Locate the cell with the specified text and output its [x, y] center coordinate. 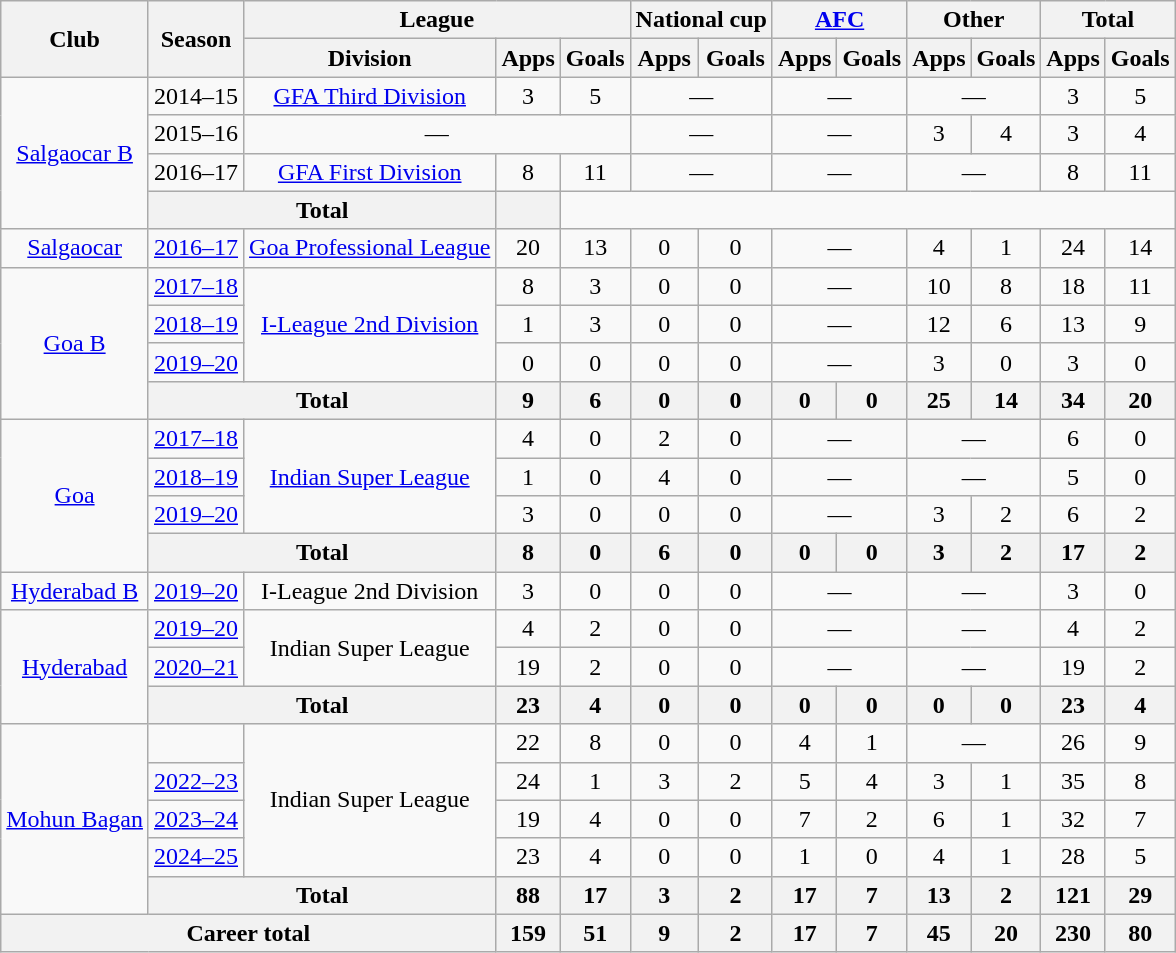
Career total [248, 933]
29 [1140, 895]
Salgaocar [75, 248]
34 [1073, 400]
88 [528, 895]
GFA First Division [370, 172]
Goa Professional League [370, 248]
32 [1073, 819]
2015–16 [196, 134]
AFC [839, 20]
2024–25 [196, 857]
230 [1073, 933]
Mohun Bagan [75, 819]
121 [1073, 895]
22 [528, 743]
Division [370, 58]
GFA Third Division [370, 96]
National cup [701, 20]
28 [1073, 857]
10 [939, 286]
League [438, 20]
2014–15 [196, 96]
Club [75, 39]
25 [939, 400]
Goa B [75, 343]
Season [196, 39]
Hyderabad B [75, 591]
159 [528, 933]
2023–24 [196, 819]
35 [1073, 781]
2020–21 [196, 667]
80 [1140, 933]
Hyderabad [75, 667]
2022–23 [196, 781]
Other [974, 20]
26 [1073, 743]
51 [595, 933]
12 [939, 324]
Goa [75, 495]
18 [1073, 286]
45 [939, 933]
Salgaocar B [75, 153]
